Provide the [x, y] coordinate of the cell's center where the given text is located.  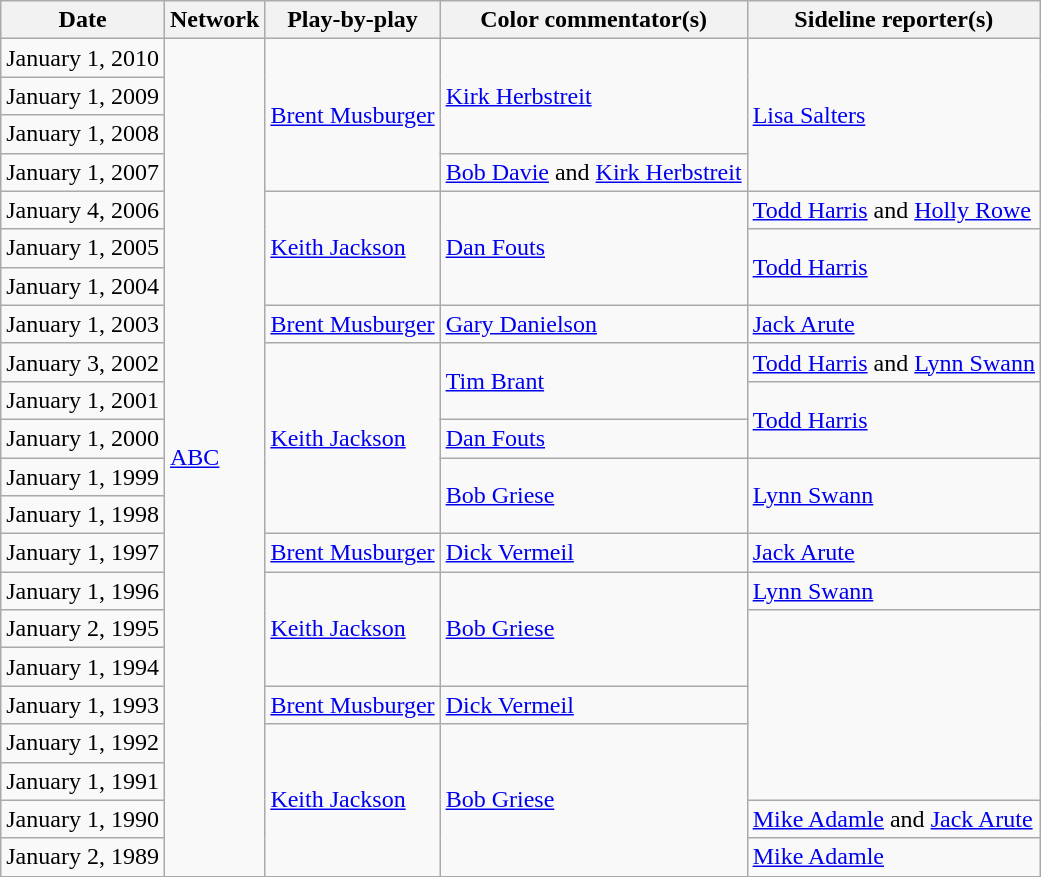
January 1, 1996 [83, 591]
January 1, 1998 [83, 515]
January 2, 1989 [83, 857]
Gary Danielson [594, 324]
January 1, 1992 [83, 743]
January 1, 2003 [83, 324]
Sideline reporter(s) [894, 20]
Network [214, 20]
January 1, 2005 [83, 248]
January 2, 1995 [83, 629]
Lisa Salters [894, 115]
January 1, 2000 [83, 438]
Play-by-play [352, 20]
January 1, 1991 [83, 781]
January 3, 2002 [83, 362]
January 1, 1994 [83, 667]
January 1, 2009 [83, 96]
January 1, 2008 [83, 134]
January 1, 1999 [83, 477]
January 4, 2006 [83, 210]
Todd Harris and Lynn Swann [894, 362]
January 1, 2004 [83, 286]
Color commentator(s) [594, 20]
Date [83, 20]
Kirk Herbstreit [594, 96]
January 1, 2001 [83, 400]
Bob Davie and Kirk Herbstreit [594, 172]
January 1, 1990 [83, 819]
January 1, 2010 [83, 58]
Mike Adamle and Jack Arute [894, 819]
Mike Adamle [894, 857]
January 1, 1993 [83, 705]
January 1, 1997 [83, 553]
Tim Brant [594, 381]
January 1, 2007 [83, 172]
ABC [214, 458]
Todd Harris and Holly Rowe [894, 210]
